From the cell containing the given text, extract its center point as (X, Y) coordinate. 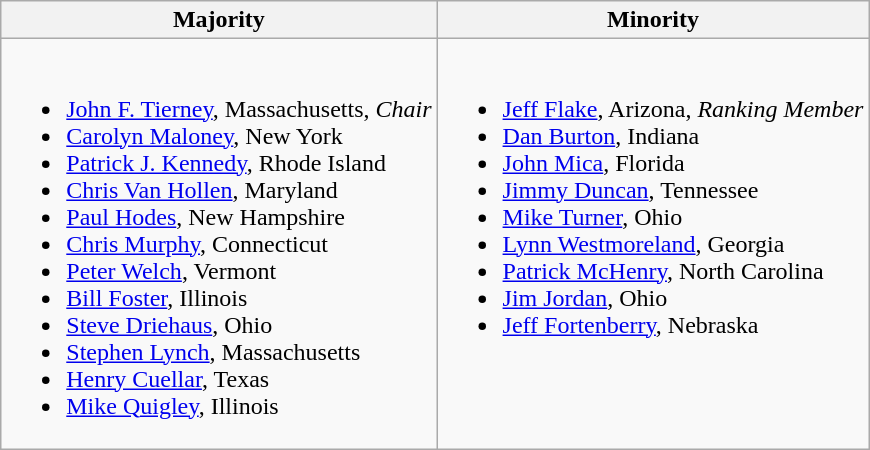
Minority (653, 20)
Majority (219, 20)
